Provide the [X, Y] coordinate of the cell's center where the given text is located.  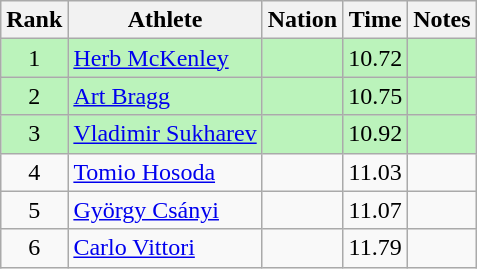
Rank [34, 20]
11.79 [376, 248]
Notes [442, 20]
11.07 [376, 210]
Athlete [165, 20]
10.92 [376, 134]
2 [34, 96]
3 [34, 134]
György Csányi [165, 210]
6 [34, 248]
Carlo Vittori [165, 248]
10.75 [376, 96]
Time [376, 20]
Herb McKenley [165, 58]
5 [34, 210]
Nation [302, 20]
Tomio Hosoda [165, 172]
Art Bragg [165, 96]
Vladimir Sukharev [165, 134]
4 [34, 172]
1 [34, 58]
10.72 [376, 58]
11.03 [376, 172]
